Extract the [X, Y] coordinate from the center of the cell holding the provided text.  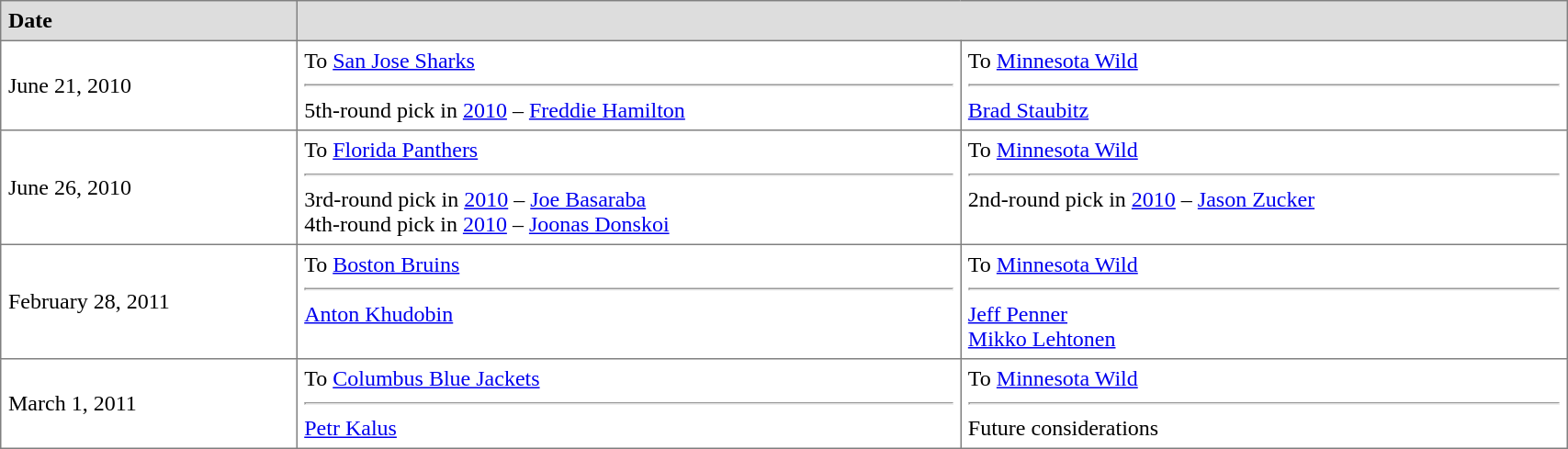
To Boston Bruins Anton Khudobin [628, 301]
To Minnesota Wild Jeff PennerMikko Lehtonen [1264, 301]
To Minnesota Wild 2nd-round pick in 2010 – Jason Zucker [1264, 187]
To San Jose Sharks 5th-round pick in 2010 – Freddie Hamilton [628, 85]
March 1, 2011 [149, 404]
To Florida Panthers 3rd-round pick in 2010 – Joe Basaraba4th-round pick in 2010 – Joonas Donskoi [628, 187]
To Minnesota Wild Future considerations [1264, 404]
February 28, 2011 [149, 301]
June 26, 2010 [149, 187]
Date [149, 21]
To Columbus Blue Jackets Petr Kalus [628, 404]
June 21, 2010 [149, 85]
To Minnesota Wild Brad Staubitz [1264, 85]
